Capture the cell that displays the provided text and extract its (X, Y) central coordinate. 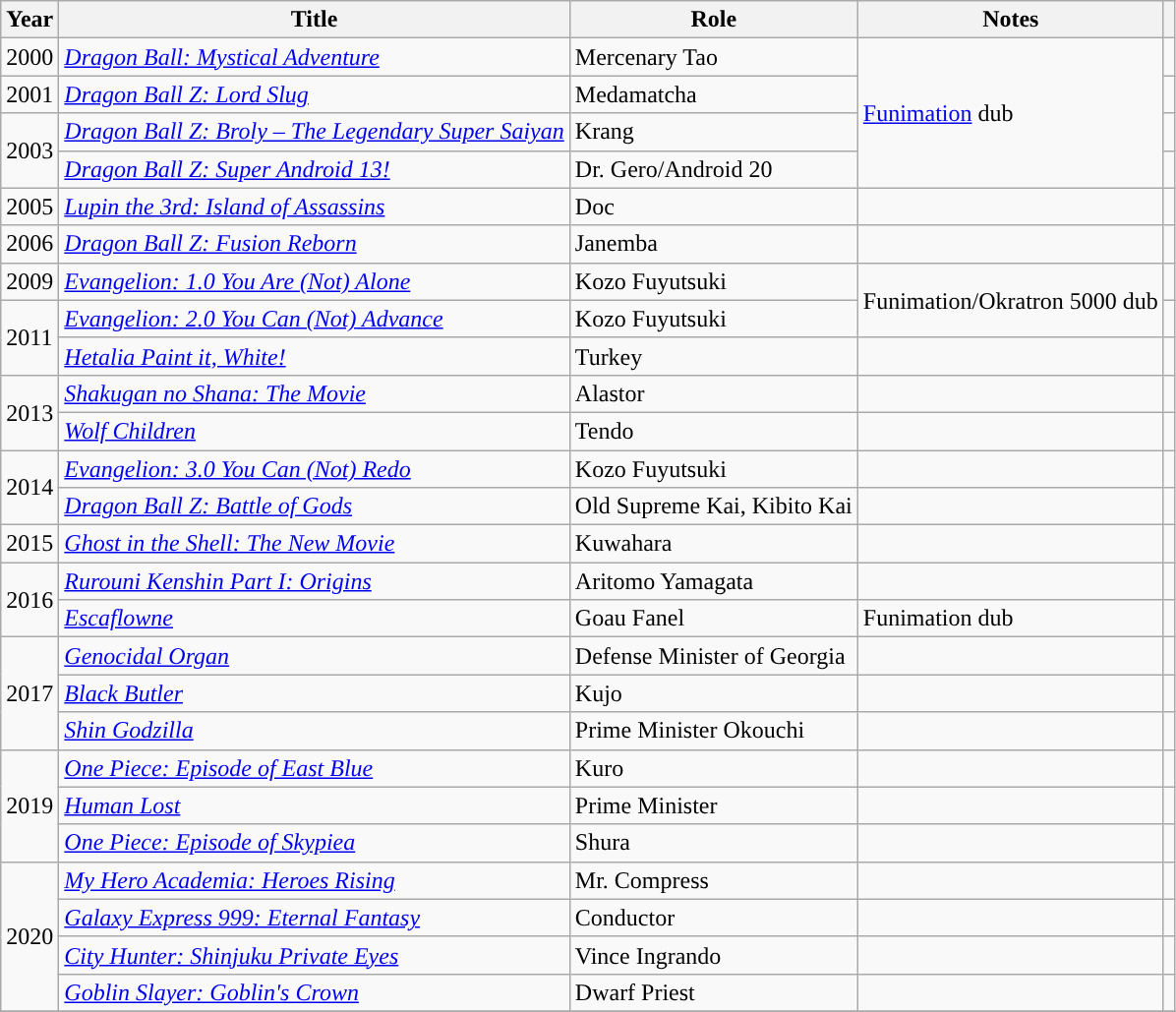
Role (714, 20)
Defense Minister of Georgia (714, 656)
Black Butler (315, 693)
2016 (29, 600)
Mr. Compress (714, 880)
Turkey (714, 356)
Ghost in the Shell: The New Movie (315, 544)
Hetalia Paint it, White! (315, 356)
Dragon Ball: Mystical Adventure (315, 57)
Funimation/Okratron 5000 dub (1011, 300)
Kujo (714, 693)
2005 (29, 207)
Evangelion: 3.0 You Can (Not) Redo (315, 469)
2014 (29, 488)
Shakugan no Shana: The Movie (315, 393)
Dr. Gero/Android 20 (714, 169)
Medamatcha (714, 94)
Year (29, 20)
2003 (29, 150)
Conductor (714, 918)
Rurouni Kenshin Part I: Origins (315, 581)
Lupin the 3rd: Island of Assassins (315, 207)
2013 (29, 412)
2015 (29, 544)
Aritomo Yamagata (714, 581)
City Hunter: Shinjuku Private Eyes (315, 955)
Dragon Ball Z: Lord Slug (315, 94)
2001 (29, 94)
2017 (29, 693)
2011 (29, 337)
Old Supreme Kai, Kibito Kai (714, 506)
Vince Ingrando (714, 955)
My Hero Academia: Heroes Rising (315, 880)
Dragon Ball Z: Broly – The Legendary Super Saiyan (315, 132)
Tendo (714, 431)
Human Lost (315, 805)
2019 (29, 805)
Goau Fanel (714, 619)
2006 (29, 244)
Evangelion: 1.0 You Are (Not) Alone (315, 281)
Notes (1011, 20)
Dragon Ball Z: Fusion Reborn (315, 244)
Dwarf Priest (714, 992)
Title (315, 20)
Prime Minister Okouchi (714, 731)
Janemba (714, 244)
Mercenary Tao (714, 57)
Prime Minister (714, 805)
2000 (29, 57)
Alastor (714, 393)
Dragon Ball Z: Super Android 13! (315, 169)
Evangelion: 2.0 You Can (Not) Advance (315, 319)
Escaflowne (315, 619)
2009 (29, 281)
One Piece: Episode of Skypiea (315, 843)
Kuwahara (714, 544)
Kuro (714, 768)
Doc (714, 207)
Galaxy Express 999: Eternal Fantasy (315, 918)
Krang (714, 132)
One Piece: Episode of East Blue (315, 768)
Goblin Slayer: Goblin's Crown (315, 992)
Genocidal Organ (315, 656)
Wolf Children (315, 431)
Shura (714, 843)
2020 (29, 936)
Dragon Ball Z: Battle of Gods (315, 506)
Shin Godzilla (315, 731)
